Output the [X, Y] coordinate of the center of the cell containing the given text.  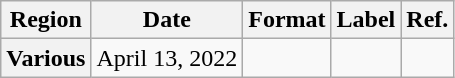
Various [46, 58]
Date [167, 20]
Region [46, 20]
Label [366, 20]
Format [287, 20]
April 13, 2022 [167, 58]
Ref. [428, 20]
